Return [x, y] of the center of cell containing provided text 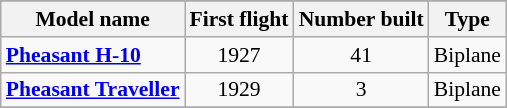
Pheasant H-10 [93, 55]
Pheasant Traveller [93, 90]
41 [362, 55]
1929 [240, 90]
Model name [93, 19]
1927 [240, 55]
First flight [240, 19]
3 [362, 90]
Type [468, 19]
Number built [362, 19]
